Detect which cell encompasses the target text, then output its [x, y] center coordinate. 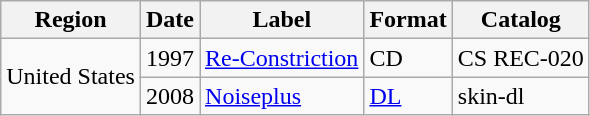
CS REC-020 [520, 58]
Date [170, 20]
Catalog [520, 20]
1997 [170, 58]
2008 [170, 96]
CD [408, 58]
Region [71, 20]
United States [71, 77]
Re-Constriction [282, 58]
Label [282, 20]
skin-dl [520, 96]
Format [408, 20]
Noiseplus [282, 96]
DL [408, 96]
